For the text-containing cell, return its midpoint in [x, y] coordinate format. 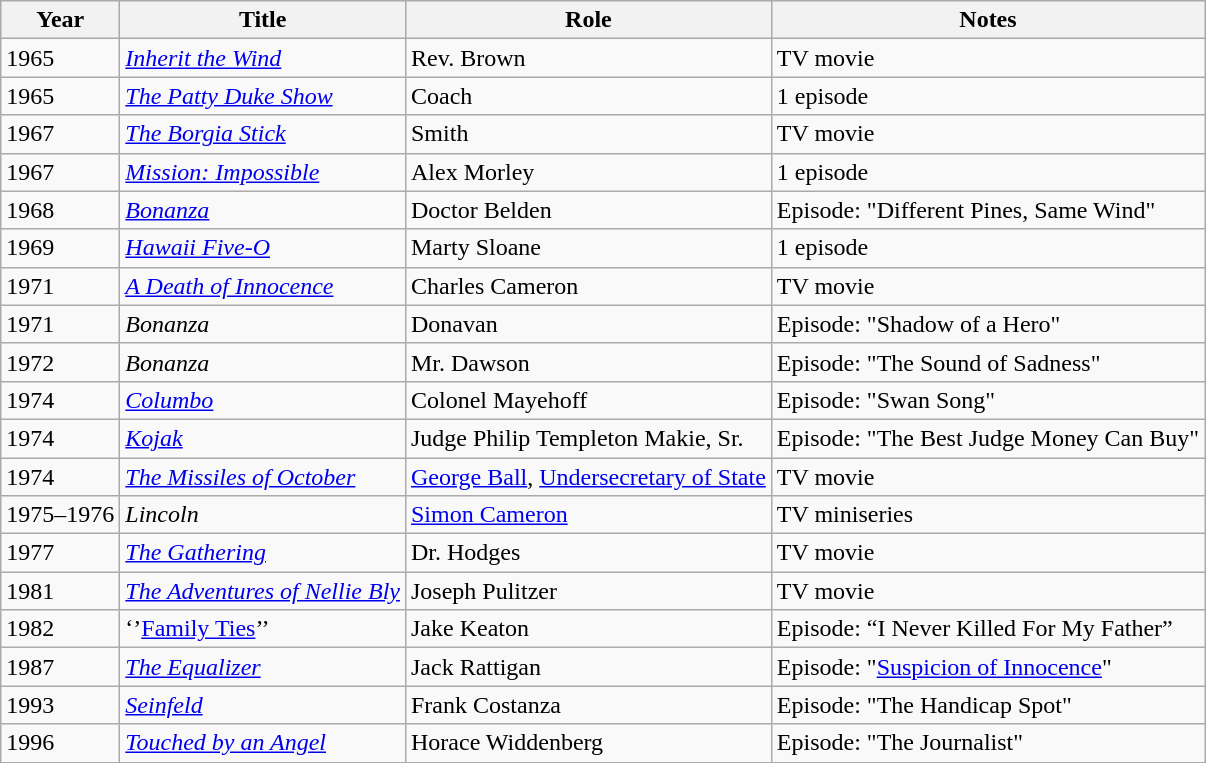
Notes [988, 20]
1987 [60, 667]
Charles Cameron [588, 286]
Marty Sloane [588, 248]
The Borgia Stick [263, 134]
Smith [588, 134]
The Patty Duke Show [263, 96]
Inherit the Wind [263, 58]
Role [588, 20]
Episode: "Suspicion of Innocence" [988, 667]
Lincoln [263, 515]
Judge Philip Templeton Makie, Sr. [588, 438]
Hawaii Five-O [263, 248]
Touched by an Angel [263, 743]
Frank Costanza [588, 705]
1972 [60, 362]
Episode: "The Journalist" [988, 743]
Mission: Impossible [263, 172]
TV miniseries [988, 515]
Dr. Hodges [588, 553]
Episode: "The Handicap Spot" [988, 705]
Simon Cameron [588, 515]
Alex Morley [588, 172]
Columbo [263, 400]
1996 [60, 743]
Episode: "Different Pines, Same Wind" [988, 210]
Rev. Brown [588, 58]
Mr. Dawson [588, 362]
1981 [60, 591]
1975–1976 [60, 515]
Coach [588, 96]
1977 [60, 553]
Horace Widdenberg [588, 743]
The Adventures of Nellie Bly [263, 591]
1993 [60, 705]
The Missiles of October [263, 477]
A Death of Innocence [263, 286]
Episode: "The Best Judge Money Can Buy" [988, 438]
George Ball, Undersecretary of State [588, 477]
Joseph Pulitzer [588, 591]
Episode: "Shadow of a Hero" [988, 324]
Jake Keaton [588, 629]
Episode: “I Never Killed For My Father” [988, 629]
Episode: "Swan Song" [988, 400]
Donavan [588, 324]
1982 [60, 629]
Title [263, 20]
1969 [60, 248]
The Equalizer [263, 667]
Colonel Mayehoff [588, 400]
Year [60, 20]
Kojak [263, 438]
Jack Rattigan [588, 667]
Episode: "The Sound of Sadness" [988, 362]
1968 [60, 210]
The Gathering [263, 553]
‘’Family Ties’’ [263, 629]
Doctor Belden [588, 210]
Seinfeld [263, 705]
